For the text-containing cell, return its midpoint in (x, y) coordinate format. 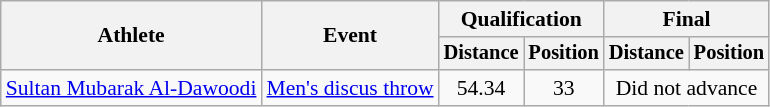
Final (686, 19)
Sultan Mubarak Al-Dawoodi (132, 88)
54.34 (482, 88)
Event (350, 36)
33 (564, 88)
Qualification (522, 19)
Men's discus throw (350, 88)
Did not advance (686, 88)
Athlete (132, 36)
